Pinpoint the cell where the given text exists, returning its [X, Y] midpoint coordinate. 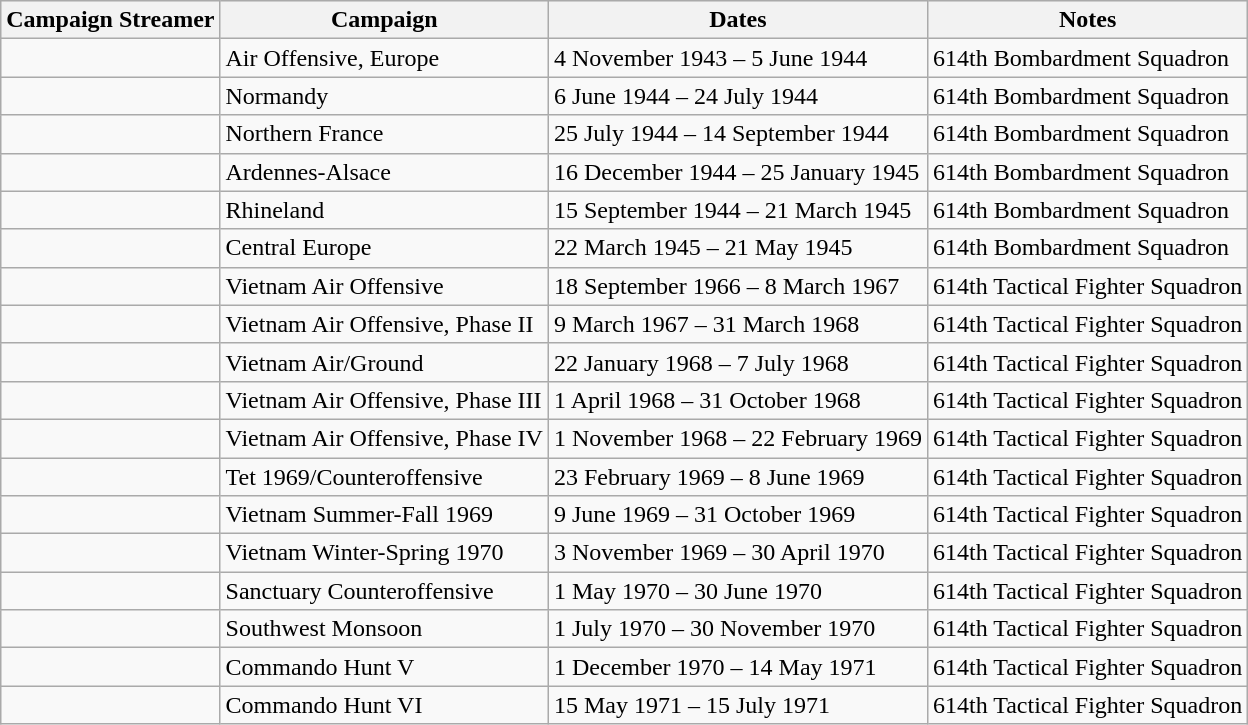
Southwest Monsoon [384, 629]
1 December 1970 – 14 May 1971 [738, 667]
Vietnam Air Offensive, Phase III [384, 400]
Tet 1969/Counteroffensive [384, 477]
Northern France [384, 134]
Notes [1087, 20]
Campaign [384, 20]
Dates [738, 20]
22 January 1968 – 7 July 1968 [738, 362]
15 May 1971 – 15 July 1971 [738, 705]
Central Europe [384, 248]
22 March 1945 – 21 May 1945 [738, 248]
Ardennes-Alsace [384, 172]
25 July 1944 – 14 September 1944 [738, 134]
Vietnam Air Offensive, Phase II [384, 324]
Campaign Streamer [110, 20]
Vietnam Summer-Fall 1969 [384, 515]
3 November 1969 – 30 April 1970 [738, 553]
1 November 1968 – 22 February 1969 [738, 438]
Normandy [384, 96]
Vietnam Air/Ground [384, 362]
Vietnam Air Offensive [384, 286]
4 November 1943 – 5 June 1944 [738, 58]
Rhineland [384, 210]
1 May 1970 – 30 June 1970 [738, 591]
6 June 1944 – 24 July 1944 [738, 96]
23 February 1969 – 8 June 1969 [738, 477]
9 June 1969 – 31 October 1969 [738, 515]
Air Offensive, Europe [384, 58]
15 September 1944 – 21 March 1945 [738, 210]
16 December 1944 – 25 January 1945 [738, 172]
Commando Hunt VI [384, 705]
18 September 1966 – 8 March 1967 [738, 286]
Commando Hunt V [384, 667]
Vietnam Winter-Spring 1970 [384, 553]
1 July 1970 – 30 November 1970 [738, 629]
Vietnam Air Offensive, Phase IV [384, 438]
1 April 1968 – 31 October 1968 [738, 400]
9 March 1967 – 31 March 1968 [738, 324]
Sanctuary Counteroffensive [384, 591]
